Identify which cell holds the provided text, then report its [x, y] central coordinate. 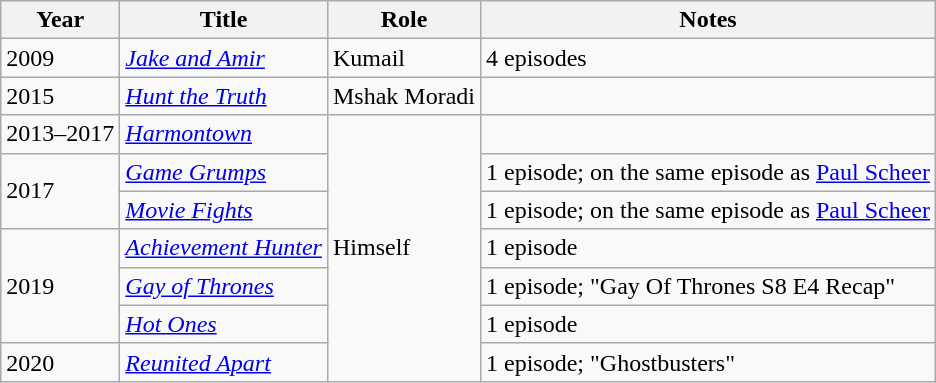
1 episode; "Gay Of Thrones S8 E4 Recap" [708, 286]
2009 [60, 58]
Game Grumps [224, 172]
2017 [60, 191]
Himself [404, 248]
2015 [60, 96]
Notes [708, 20]
1 episode; "Ghostbusters" [708, 362]
Gay of Thrones [224, 286]
2019 [60, 286]
Kumail [404, 58]
Title [224, 20]
Jake and Amir [224, 58]
2013–2017 [60, 134]
Hunt the Truth [224, 96]
4 episodes [708, 58]
2020 [60, 362]
Hot Ones [224, 324]
Harmontown [224, 134]
Year [60, 20]
Reunited Apart [224, 362]
Movie Fights [224, 210]
Mshak Moradi [404, 96]
Role [404, 20]
Achievement Hunter [224, 248]
